Pinpoint the cell where the given text exists, returning its [x, y] midpoint coordinate. 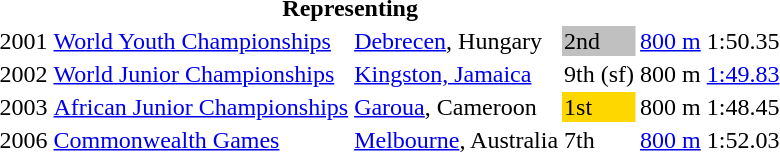
World Youth Championships [201, 41]
Garoua, Cameroon [456, 107]
1st [600, 107]
World Junior Championships [201, 74]
2nd [600, 41]
Debrecen, Hungary [456, 41]
African Junior Championships [201, 107]
9th (sf) [600, 74]
Kingston, Jamaica [456, 74]
